Determine the [X, Y] coordinate at the center of the cell enclosing the given text.  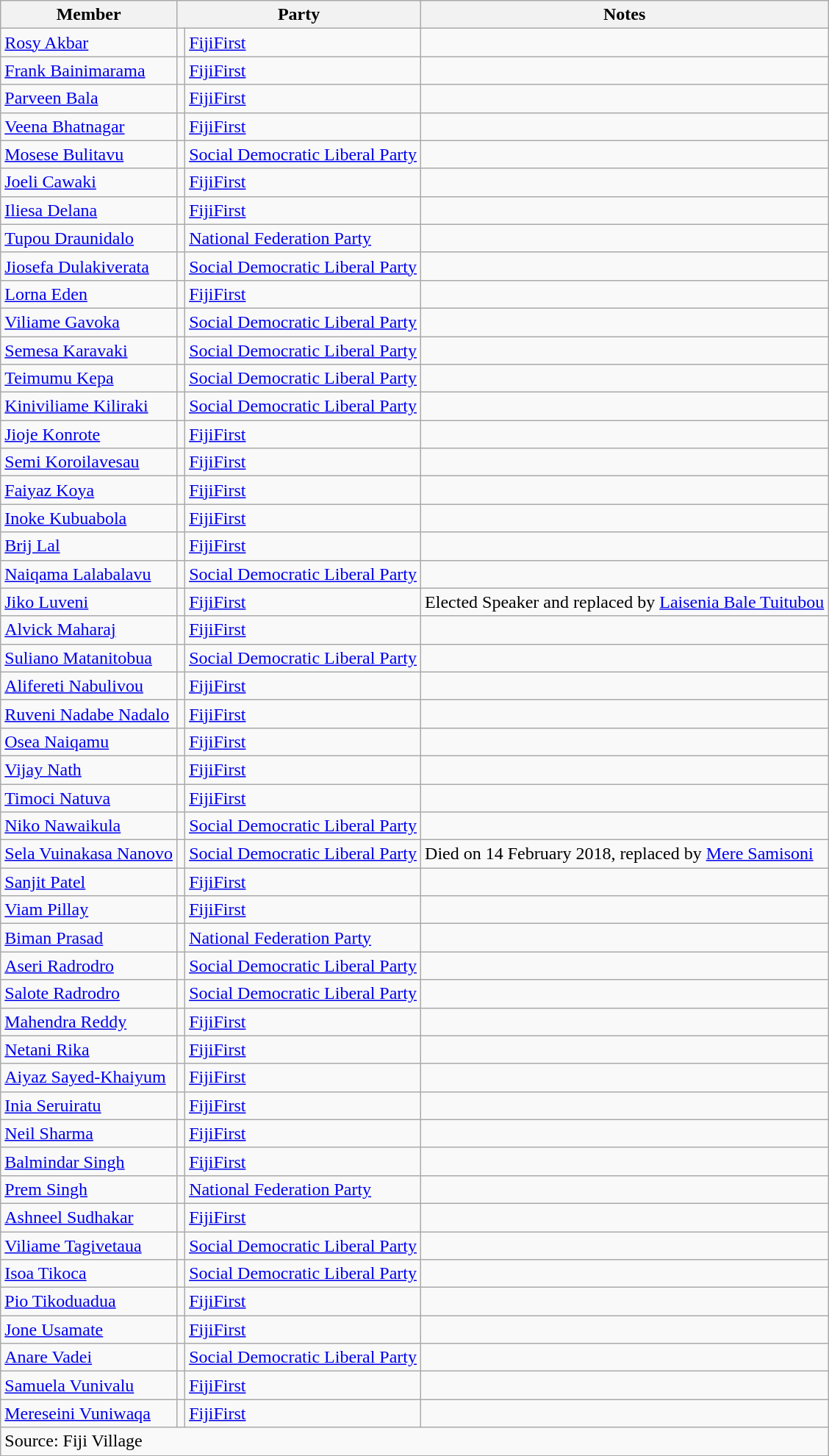
Iliesa Delana [89, 210]
Mahendra Reddy [89, 1022]
Elected Speaker and replaced by Laisenia Bale Tuitubou [625, 602]
Veena Bhatnagar [89, 126]
Joeli Cawaki [89, 182]
Neil Sharma [89, 1133]
Semi Koroilavesau [89, 462]
Ashneel Sudhakar [89, 1217]
Samuela Vunivalu [89, 1385]
Party [299, 15]
Niko Nawaikula [89, 826]
Salote Radrodro [89, 994]
Viliame Tagivetaua [89, 1246]
Timoci Natuva [89, 797]
Sela Vuinakasa Nanovo [89, 854]
Aiyaz Sayed-Khaiyum [89, 1077]
Netani Rika [89, 1050]
Viliame Gavoka [89, 322]
Tupou Draunidalo [89, 238]
Suliano Matanitobua [89, 658]
Inia Seruiratu [89, 1105]
Member [89, 15]
Frank Bainimarama [89, 71]
Pio Tikoduadua [89, 1302]
Faiyaz Koya [89, 490]
Prem Singh [89, 1189]
Anare Vadei [89, 1358]
Balmindar Singh [89, 1161]
Kiniviliame Kiliraki [89, 406]
Lorna Eden [89, 294]
Viam Pillay [89, 910]
Jiko Luveni [89, 602]
Biman Prasad [89, 938]
Jioje Konrote [89, 434]
Source: Fiji Village [414, 1441]
Mereseini Vuniwaqa [89, 1413]
Alvick Maharaj [89, 630]
Ruveni Nadabe Nadalo [89, 714]
Vijay Nath [89, 770]
Teimumu Kepa [89, 379]
Died on 14 February 2018, replaced by Mere Samisoni [625, 854]
Parveen Bala [89, 98]
Notes [625, 15]
Mosese Bulitavu [89, 154]
Jone Usamate [89, 1330]
Sanjit Patel [89, 882]
Aseri Radrodro [89, 966]
Naiqama Lalabalavu [89, 574]
Osea Naiqamu [89, 742]
Jiosefa Dulakiverata [89, 266]
Inoke Kubuabola [89, 518]
Alifereti Nabulivou [89, 686]
Semesa Karavaki [89, 351]
Brij Lal [89, 546]
Isoa Tikoca [89, 1274]
Rosy Akbar [89, 43]
